Provide the [X, Y] coordinate of the cell's center where the given text is located.  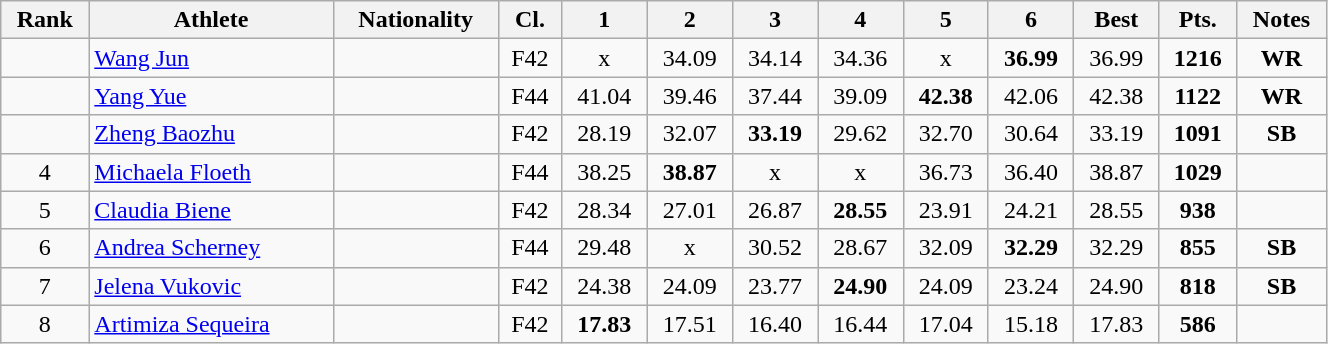
Pts. [1198, 20]
36.73 [946, 172]
30.64 [1030, 134]
16.44 [860, 324]
Andrea Scherney [211, 248]
38.25 [604, 172]
Notes [1282, 20]
29.48 [604, 248]
2 [690, 20]
Wang Jun [211, 58]
36.40 [1030, 172]
23.24 [1030, 286]
28.67 [860, 248]
Zheng Baozhu [211, 134]
32.70 [946, 134]
Claudia Biene [211, 210]
1122 [1198, 96]
17.04 [946, 324]
34.14 [774, 58]
41.04 [604, 96]
8 [45, 324]
39.09 [860, 96]
Artimiza Sequeira [211, 324]
Yang Yue [211, 96]
30.52 [774, 248]
Nationality [416, 20]
17.51 [690, 324]
26.87 [774, 210]
Rank [45, 20]
1091 [1198, 134]
1029 [1198, 172]
818 [1198, 286]
24.21 [1030, 210]
Cl. [530, 20]
42.06 [1030, 96]
28.19 [604, 134]
32.09 [946, 248]
34.36 [860, 58]
586 [1198, 324]
Michaela Floeth [211, 172]
39.46 [690, 96]
Jelena Vukovic [211, 286]
34.09 [690, 58]
24.38 [604, 286]
23.91 [946, 210]
7 [45, 286]
Best [1116, 20]
29.62 [860, 134]
938 [1198, 210]
27.01 [690, 210]
32.07 [690, 134]
Athlete [211, 20]
23.77 [774, 286]
3 [774, 20]
15.18 [1030, 324]
855 [1198, 248]
37.44 [774, 96]
1216 [1198, 58]
16.40 [774, 324]
1 [604, 20]
28.34 [604, 210]
